Search for the cell housing the specified text and yield its (x, y) center coordinate. 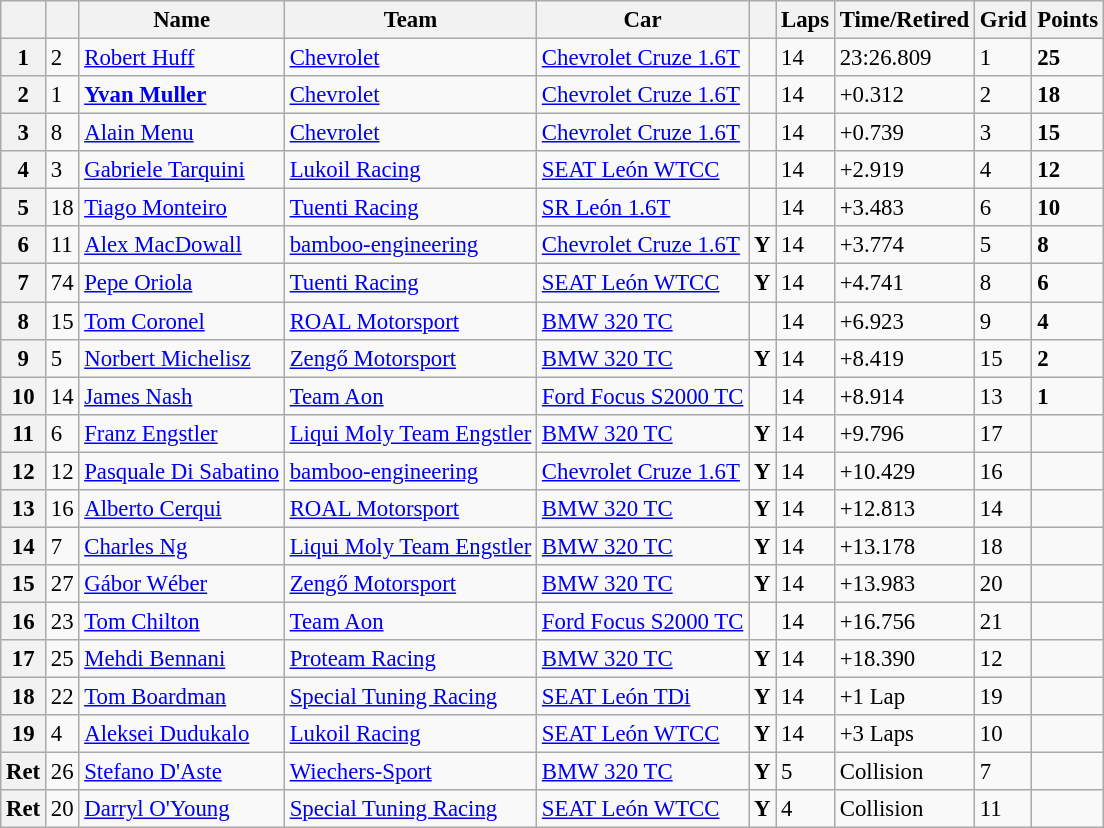
Tom Chilton (182, 621)
Laps (806, 20)
Franz Engstler (182, 433)
27 (62, 584)
James Nash (182, 396)
Car (643, 20)
+8.914 (904, 396)
Proteam Racing (410, 659)
Gábor Wéber (182, 584)
Tiago Monteiro (182, 208)
74 (62, 283)
+4.741 (904, 283)
+16.756 (904, 621)
Pepe Oriola (182, 283)
Mehdi Bennani (182, 659)
Norbert Michelisz (182, 358)
23:26.809 (904, 58)
+3.483 (904, 208)
Gabriele Tarquini (182, 170)
+13.983 (904, 584)
SR León 1.6T (643, 208)
Charles Ng (182, 546)
Wiechers-Sport (410, 772)
+6.923 (904, 321)
Name (182, 20)
Darryl O'Young (182, 809)
+0.312 (904, 95)
SEAT León TDi (643, 697)
26 (62, 772)
Stefano D'Aste (182, 772)
22 (62, 697)
Yvan Muller (182, 95)
Team (410, 20)
+3.774 (904, 245)
+1 Lap (904, 697)
Aleksei Dudukalo (182, 734)
+9.796 (904, 433)
Tom Boardman (182, 697)
Time/Retired (904, 20)
+2.919 (904, 170)
Grid (1004, 20)
+12.813 (904, 509)
Alberto Cerqui (182, 509)
+18.390 (904, 659)
Alain Menu (182, 133)
Points (1068, 20)
Alex MacDowall (182, 245)
+3 Laps (904, 734)
Robert Huff (182, 58)
21 (1004, 621)
23 (62, 621)
+8.419 (904, 358)
Pasquale Di Sabatino (182, 471)
+10.429 (904, 471)
+0.739 (904, 133)
Tom Coronel (182, 321)
+13.178 (904, 546)
